Provide the [x, y] coordinate of the cell's center where the given text is located.  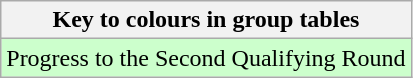
Key to colours in group tables [206, 20]
Progress to the Second Qualifying Round [206, 58]
